Capture the cell that displays the provided text and extract its (X, Y) central coordinate. 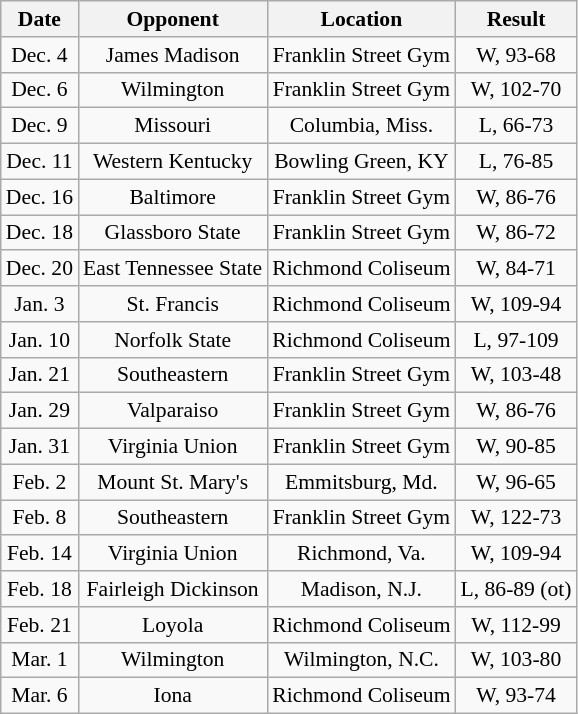
Dec. 4 (40, 55)
Mar. 6 (40, 696)
L, 66-73 (516, 126)
Jan. 31 (40, 447)
Madison, N.J. (361, 589)
Dec. 11 (40, 162)
Missouri (172, 126)
W, 93-74 (516, 696)
W, 103-80 (516, 660)
Jan. 29 (40, 411)
L, 76-85 (516, 162)
James Madison (172, 55)
Dec. 9 (40, 126)
Dec. 6 (40, 90)
Western Kentucky (172, 162)
Baltimore (172, 197)
Mar. 1 (40, 660)
Mount St. Mary's (172, 482)
W, 93-68 (516, 55)
Feb. 8 (40, 518)
Feb. 14 (40, 554)
Opponent (172, 19)
W, 96-65 (516, 482)
Feb. 18 (40, 589)
Result (516, 19)
Loyola (172, 625)
Feb. 2 (40, 482)
W, 122-73 (516, 518)
Iona (172, 696)
Emmitsburg, Md. (361, 482)
St. Francis (172, 304)
W, 86-72 (516, 233)
W, 84-71 (516, 269)
Location (361, 19)
Valparaiso (172, 411)
Feb. 21 (40, 625)
Dec. 20 (40, 269)
Columbia, Miss. (361, 126)
Jan. 3 (40, 304)
Fairleigh Dickinson (172, 589)
L, 86-89 (ot) (516, 589)
Dec. 18 (40, 233)
Richmond, Va. (361, 554)
W, 112-99 (516, 625)
W, 102-70 (516, 90)
L, 97-109 (516, 340)
Jan. 10 (40, 340)
Bowling Green, KY (361, 162)
Date (40, 19)
Dec. 16 (40, 197)
W, 90-85 (516, 447)
Glassboro State (172, 233)
W, 103-48 (516, 375)
East Tennessee State (172, 269)
Wilmington, N.C. (361, 660)
Jan. 21 (40, 375)
Norfolk State (172, 340)
